Search for the cell housing the specified text and yield its (X, Y) center coordinate. 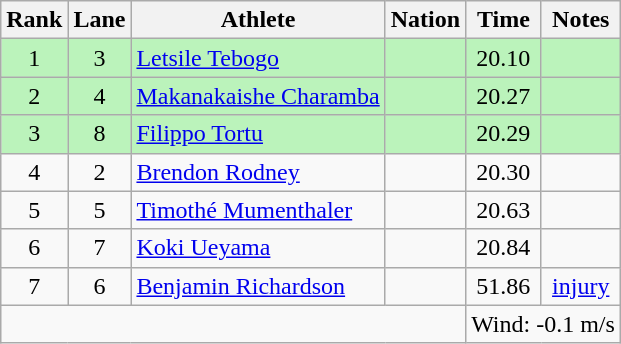
Letsile Tebogo (258, 58)
Filippo Tortu (258, 134)
Athlete (258, 20)
51.86 (504, 286)
Timothé Mumenthaler (258, 210)
injury (580, 286)
20.30 (504, 172)
Brendon Rodney (258, 172)
Rank (34, 20)
1 (34, 58)
20.29 (504, 134)
20.63 (504, 210)
Time (504, 20)
8 (100, 134)
Makanakaishe Charamba (258, 96)
Wind: -0.1 m/s (544, 324)
20.27 (504, 96)
Benjamin Richardson (258, 286)
20.84 (504, 248)
Lane (100, 20)
Nation (425, 20)
Koki Ueyama (258, 248)
Notes (580, 20)
20.10 (504, 58)
